Output the [X, Y] coordinate of the center of the cell containing the given text.  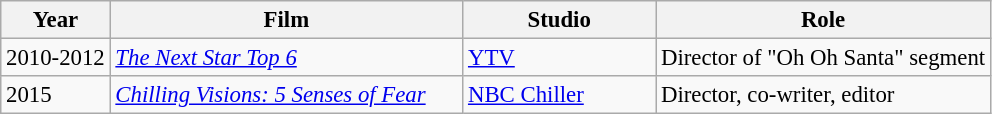
YTV [560, 58]
Director of "Oh Oh Santa" segment [824, 58]
Year [56, 20]
2010-2012 [56, 58]
2015 [56, 95]
Role [824, 20]
Chilling Visions: 5 Senses of Fear [286, 95]
Studio [560, 20]
Film [286, 20]
Director, co-writer, editor [824, 95]
NBC Chiller [560, 95]
The Next Star Top 6 [286, 58]
